Locate the cell with the specified text and output its (x, y) center coordinate. 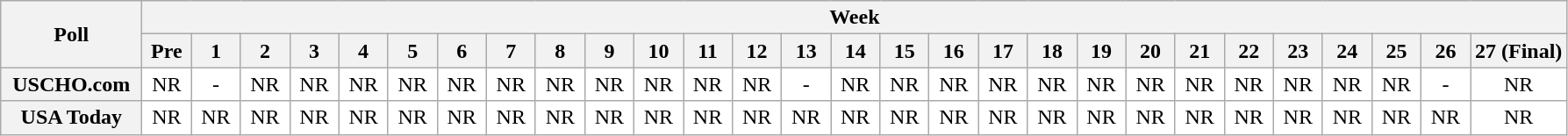
20 (1150, 51)
7 (511, 51)
19 (1101, 51)
24 (1347, 51)
4 (363, 51)
3 (314, 51)
15 (905, 51)
16 (954, 51)
8 (560, 51)
18 (1052, 51)
23 (1298, 51)
Week (855, 18)
13 (806, 51)
USA Today (72, 118)
5 (412, 51)
17 (1003, 51)
21 (1199, 51)
2 (265, 51)
12 (757, 51)
Poll (72, 34)
22 (1249, 51)
10 (658, 51)
1 (216, 51)
USCHO.com (72, 84)
9 (609, 51)
14 (856, 51)
25 (1396, 51)
26 (1445, 51)
27 (Final) (1519, 51)
Pre (167, 51)
11 (707, 51)
6 (462, 51)
